Locate the cell with the specified text and output its (x, y) center coordinate. 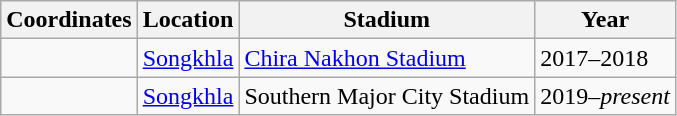
Year (606, 20)
Chira Nakhon Stadium (387, 58)
2019–present (606, 96)
2017–2018 (606, 58)
Southern Major City Stadium (387, 96)
Stadium (387, 20)
Coordinates (69, 20)
Location (188, 20)
